Search for the cell housing the specified text and yield its (x, y) center coordinate. 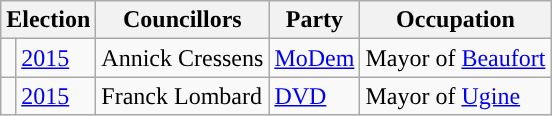
Councillors (182, 20)
Occupation (456, 20)
Mayor of Beaufort (456, 58)
DVD (314, 96)
Mayor of Ugine (456, 96)
Party (314, 20)
MoDem (314, 58)
Annick Cressens (182, 58)
Election (48, 20)
Franck Lombard (182, 96)
